Search for the cell housing the specified text and yield its (x, y) center coordinate. 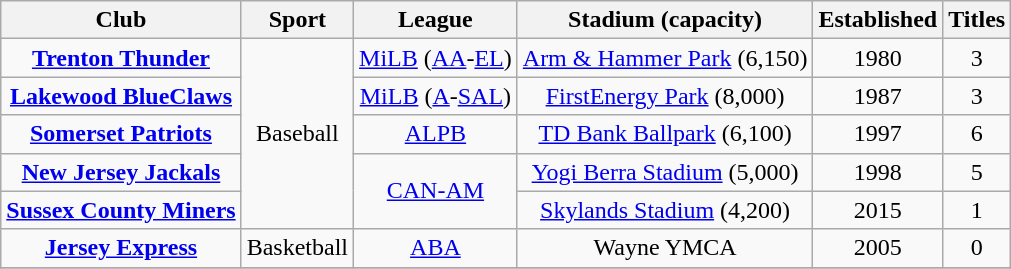
ALPB (436, 134)
1 (977, 210)
1980 (878, 58)
Basketball (297, 248)
ABA (436, 248)
Wayne YMCA (665, 248)
1987 (878, 96)
Stadium (capacity) (665, 20)
Yogi Berra Stadium (5,000) (665, 172)
0 (977, 248)
CAN-AM (436, 191)
1998 (878, 172)
Baseball (297, 134)
1997 (878, 134)
New Jersey Jackals (121, 172)
Sussex County Miners (121, 210)
6 (977, 134)
Titles (977, 20)
Club (121, 20)
5 (977, 172)
Arm & Hammer Park (6,150) (665, 58)
Somerset Patriots (121, 134)
TD Bank Ballpark (6,100) (665, 134)
Sport (297, 20)
Lakewood BlueClaws (121, 96)
League (436, 20)
Trenton Thunder (121, 58)
MiLB (A-SAL) (436, 96)
2015 (878, 210)
Jersey Express (121, 248)
Skylands Stadium (4,200) (665, 210)
FirstEnergy Park (8,000) (665, 96)
MiLB (AA-EL) (436, 58)
Established (878, 20)
2005 (878, 248)
